Scan for the cell matching the given text and deliver its (x, y) coordinate at center. 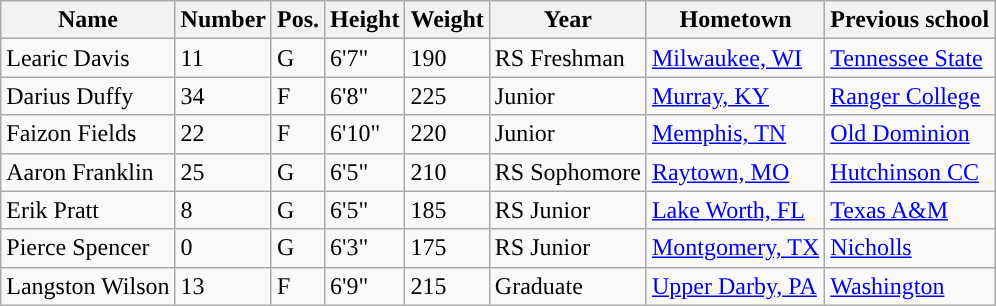
Name (88, 20)
8 (223, 210)
11 (223, 58)
Tennessee State (910, 58)
Upper Darby, PA (735, 286)
Hometown (735, 20)
Aaron Franklin (88, 172)
13 (223, 286)
Old Dominion (910, 134)
RS Sophomore (568, 172)
185 (447, 210)
6'7" (365, 58)
190 (447, 58)
175 (447, 248)
Previous school (910, 20)
6'9" (365, 286)
Graduate (568, 286)
6'10" (365, 134)
220 (447, 134)
Langston Wilson (88, 286)
Milwaukee, WI (735, 58)
Washington (910, 286)
Erik Pratt (88, 210)
6'3" (365, 248)
Year (568, 20)
Nicholls (910, 248)
Ranger College (910, 96)
Pos. (298, 20)
34 (223, 96)
25 (223, 172)
Pierce Spencer (88, 248)
Faizon Fields (88, 134)
Weight (447, 20)
Learic Davis (88, 58)
Lake Worth, FL (735, 210)
Hutchinson CC (910, 172)
0 (223, 248)
6'8" (365, 96)
Raytown, MO (735, 172)
Memphis, TN (735, 134)
RS Freshman (568, 58)
225 (447, 96)
Montgomery, TX (735, 248)
Number (223, 20)
Height (365, 20)
Murray, KY (735, 96)
Darius Duffy (88, 96)
210 (447, 172)
Texas A&M (910, 210)
215 (447, 286)
22 (223, 134)
